Capture the cell that displays the provided text and extract its (X, Y) central coordinate. 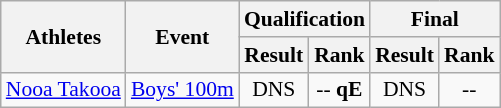
Qualification (304, 19)
-- qE (340, 90)
Athletes (64, 36)
-- (470, 90)
Final (434, 19)
Event (182, 36)
Boys' 100m (182, 90)
Nooa Takooa (64, 90)
